Detect which cell encompasses the target text, then output its [X, Y] center coordinate. 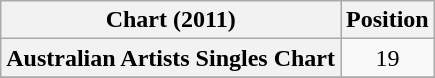
19 [387, 58]
Australian Artists Singles Chart [171, 58]
Position [387, 20]
Chart (2011) [171, 20]
